Find where the given text appears and provide that cell's center as (x, y) coordinate. 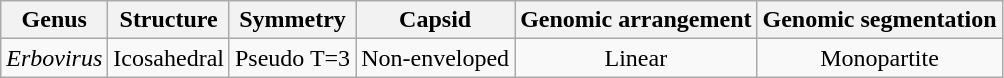
Symmetry (292, 20)
Capsid (436, 20)
Linear (636, 58)
Genomic segmentation (880, 20)
Genus (54, 20)
Monopartite (880, 58)
Non-enveloped (436, 58)
Icosahedral (169, 58)
Genomic arrangement (636, 20)
Erbovirus (54, 58)
Pseudo T=3 (292, 58)
Structure (169, 20)
